Determine the (X, Y) coordinate at the center of the cell enclosing the given text.  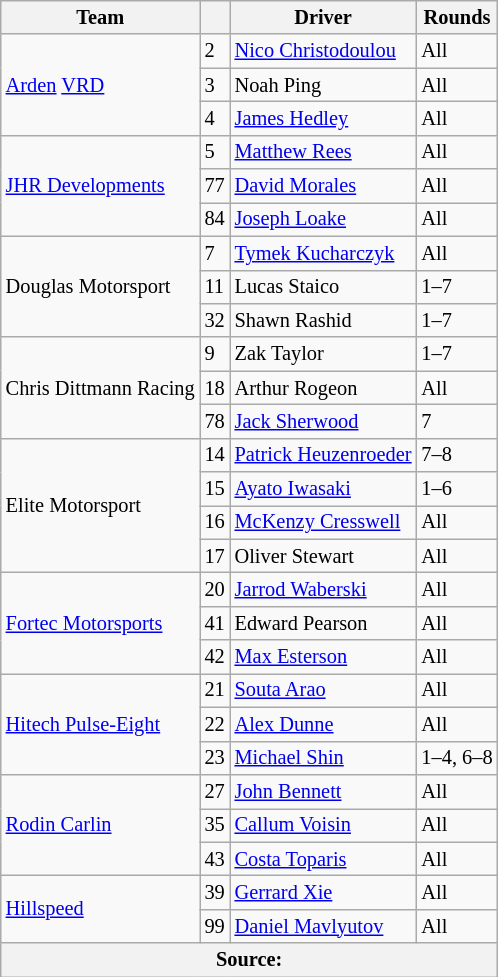
Souta Arao (324, 690)
21 (215, 690)
32 (215, 320)
Michael Shin (324, 758)
1–4, 6–8 (456, 758)
77 (215, 186)
Nico Christodoulou (324, 51)
Tymek Kucharczyk (324, 253)
Rodin Carlin (100, 824)
Chris Dittmann Racing (100, 388)
Arthur Rogeon (324, 388)
Alex Dunne (324, 724)
Jarrod Waberski (324, 589)
11 (215, 287)
14 (215, 455)
Source: (250, 960)
Patrick Heuzenroeder (324, 455)
43 (215, 859)
23 (215, 758)
David Morales (324, 186)
Daniel Mavlyutov (324, 926)
Noah Ping (324, 85)
17 (215, 556)
Lucas Staico (324, 287)
Edward Pearson (324, 623)
7–8 (456, 455)
James Hedley (324, 118)
Max Esterson (324, 657)
5 (215, 152)
Costa Toparis (324, 859)
Driver (324, 17)
Oliver Stewart (324, 556)
3 (215, 85)
2 (215, 51)
39 (215, 892)
Matthew Rees (324, 152)
McKenzy Cresswell (324, 522)
John Bennett (324, 791)
Jack Sherwood (324, 421)
18 (215, 388)
Joseph Loake (324, 219)
9 (215, 354)
Douglas Motorsport (100, 286)
Shawn Rashid (324, 320)
78 (215, 421)
Rounds (456, 17)
Callum Voisin (324, 825)
84 (215, 219)
Elite Motorsport (100, 506)
Team (100, 17)
Fortec Motorsports (100, 622)
16 (215, 522)
Arden VRD (100, 84)
99 (215, 926)
1–6 (456, 489)
42 (215, 657)
4 (215, 118)
Hitech Pulse-Eight (100, 724)
Gerrard Xie (324, 892)
35 (215, 825)
15 (215, 489)
20 (215, 589)
Ayato Iwasaki (324, 489)
41 (215, 623)
JHR Developments (100, 186)
22 (215, 724)
Hillspeed (100, 908)
Zak Taylor (324, 354)
27 (215, 791)
